For the text-containing cell, return its midpoint in (x, y) coordinate format. 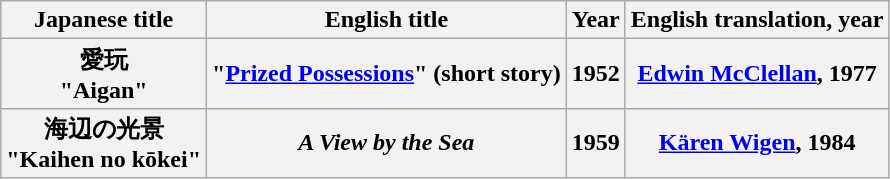
Edwin McClellan, 1977 (757, 74)
"Prized Possessions" (short story) (387, 74)
English translation, year (757, 20)
海辺の光景 "Kaihen no kōkei" (104, 143)
Year (596, 20)
English title (387, 20)
Kären Wigen, 1984 (757, 143)
愛玩 "Aigan" (104, 74)
1952 (596, 74)
1959 (596, 143)
A View by the Sea (387, 143)
Japanese title (104, 20)
